Identify which cell holds the provided text, then report its [x, y] central coordinate. 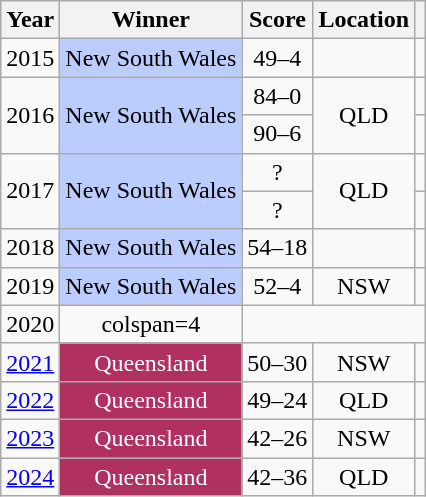
52–4 [278, 286]
2020 [30, 324]
54–18 [278, 248]
Year [30, 20]
49–24 [278, 400]
49–4 [278, 58]
2017 [30, 191]
Score [278, 20]
42–36 [278, 477]
2023 [30, 438]
Winner [151, 20]
42–26 [278, 438]
2021 [30, 362]
2015 [30, 58]
Location [364, 20]
2024 [30, 477]
90–6 [278, 134]
colspan=4 [151, 324]
2022 [30, 400]
2016 [30, 115]
2019 [30, 286]
2018 [30, 248]
50–30 [278, 362]
84–0 [278, 96]
